Find where the given text appears and provide that cell's center as (x, y) coordinate. 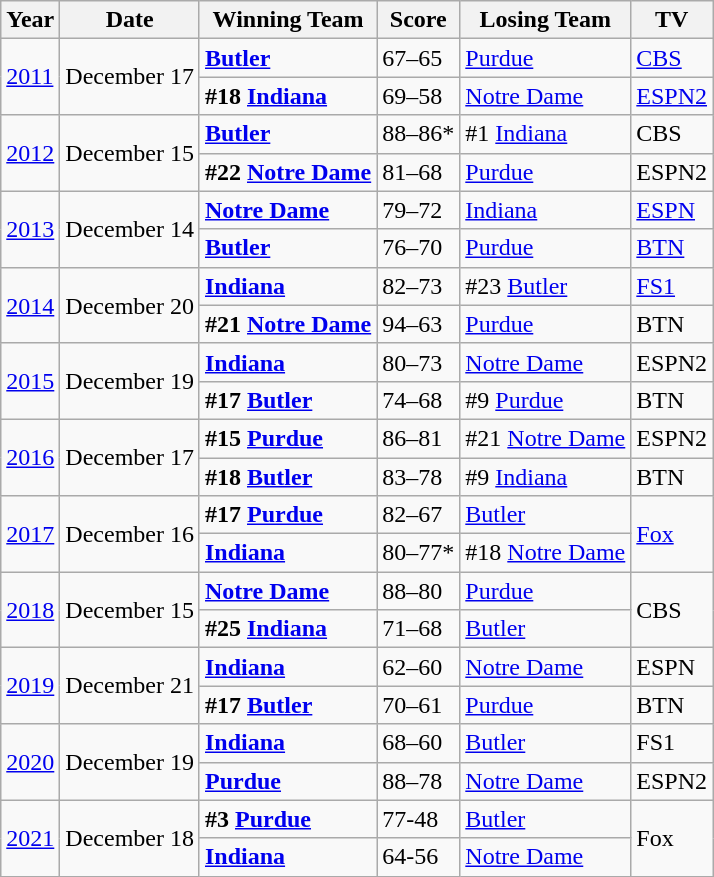
82–67 (418, 515)
2017 (30, 534)
Winning Team (288, 20)
2018 (30, 610)
69–58 (418, 96)
#22 Notre Dame (288, 172)
79–72 (418, 210)
77-48 (418, 819)
76–70 (418, 248)
#9 Purdue (546, 400)
83–78 (418, 477)
2013 (30, 229)
#15 Purdue (288, 438)
64-56 (418, 857)
Date (130, 20)
#18 Notre Dame (546, 553)
88–86* (418, 134)
2015 (30, 381)
Year (30, 20)
#23 Butler (546, 286)
80–77* (418, 553)
2012 (30, 153)
2016 (30, 457)
74–68 (418, 400)
#17 Purdue (288, 515)
2020 (30, 762)
2011 (30, 77)
#9 Indiana (546, 477)
82–73 (418, 286)
88–80 (418, 591)
#1 Indiana (546, 134)
67–65 (418, 58)
#3 Purdue (288, 819)
TV (672, 20)
December 20 (130, 305)
2014 (30, 305)
December 14 (130, 229)
70–61 (418, 705)
68–60 (418, 743)
#18 Butler (288, 477)
81–68 (418, 172)
71–68 (418, 629)
94–63 (418, 324)
December 16 (130, 534)
2019 (30, 686)
#18 Indiana (288, 96)
86–81 (418, 438)
December 21 (130, 686)
88–78 (418, 781)
2021 (30, 838)
Losing Team (546, 20)
62–60 (418, 667)
#25 Indiana (288, 629)
80–73 (418, 362)
December 18 (130, 838)
Score (418, 20)
